From the cell containing the given text, extract its center point as [X, Y] coordinate. 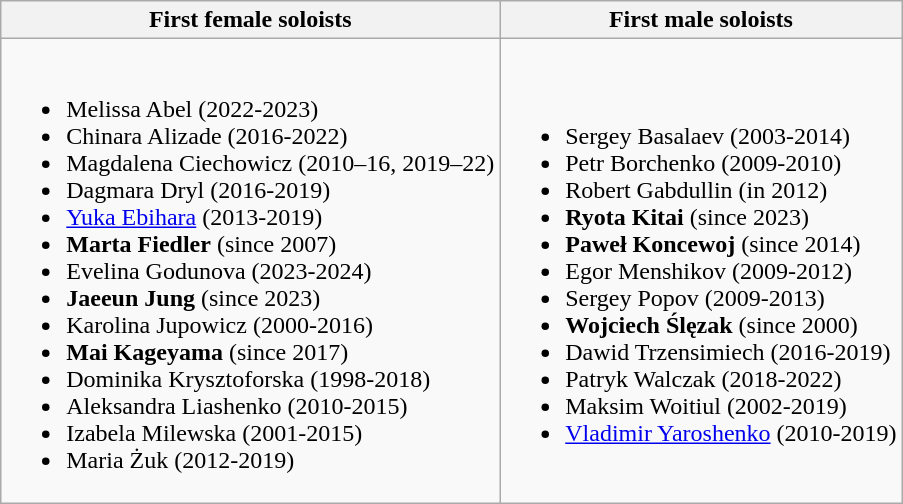
First male soloists [701, 20]
First female soloists [250, 20]
